Pinpoint the cell where the given text exists, returning its (X, Y) midpoint coordinate. 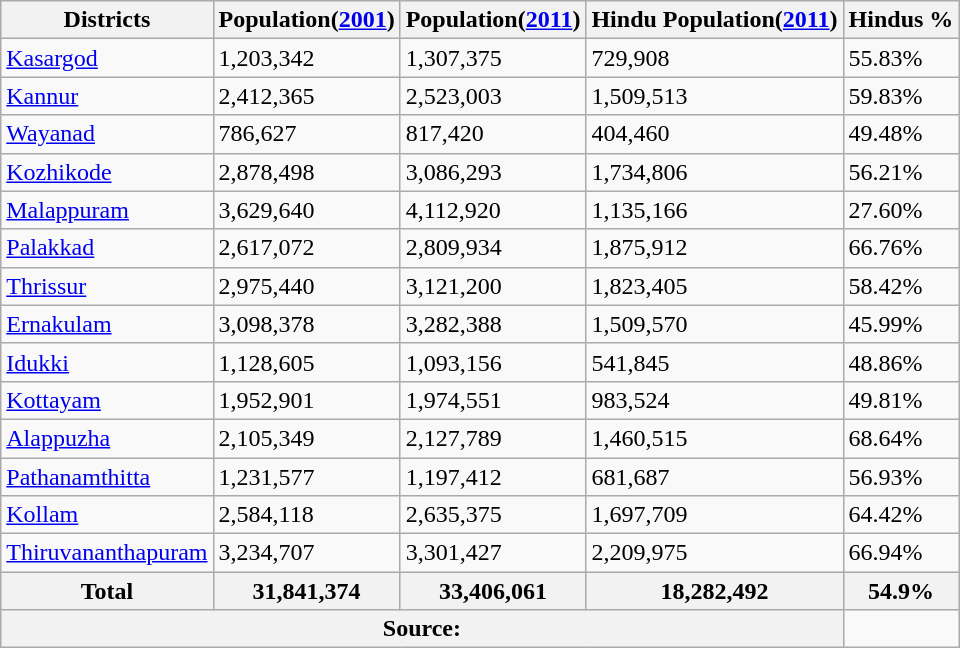
Alappuzha (107, 438)
1,307,375 (493, 58)
Kollam (107, 515)
3,301,427 (493, 553)
Palakkad (107, 248)
1,509,570 (714, 324)
983,524 (714, 400)
1,093,156 (493, 362)
1,697,709 (714, 515)
2,523,003 (493, 96)
59.83% (901, 96)
3,234,707 (306, 553)
Total (107, 591)
54.9% (901, 591)
Population(2001) (306, 20)
55.83% (901, 58)
729,908 (714, 58)
Kozhikode (107, 172)
66.76% (901, 248)
Source: (422, 629)
1,128,605 (306, 362)
Thrissur (107, 286)
Malappuram (107, 210)
1,231,577 (306, 477)
2,105,349 (306, 438)
3,629,640 (306, 210)
Hindu Population(2011) (714, 20)
1,460,515 (714, 438)
2,878,498 (306, 172)
1,135,166 (714, 210)
27.60% (901, 210)
3,086,293 (493, 172)
2,127,789 (493, 438)
2,412,365 (306, 96)
1,952,901 (306, 400)
1,509,513 (714, 96)
1,197,412 (493, 477)
58.42% (901, 286)
18,282,492 (714, 591)
2,209,975 (714, 553)
541,845 (714, 362)
1,875,912 (714, 248)
786,627 (306, 134)
Ernakulam (107, 324)
48.86% (901, 362)
Pathanamthitta (107, 477)
1,974,551 (493, 400)
56.21% (901, 172)
45.99% (901, 324)
66.94% (901, 553)
Thiruvananthapuram (107, 553)
2,975,440 (306, 286)
817,420 (493, 134)
56.93% (901, 477)
404,460 (714, 134)
4,112,920 (493, 210)
Districts (107, 20)
Population(2011) (493, 20)
2,635,375 (493, 515)
Hindus % (901, 20)
Wayanad (107, 134)
Kannur (107, 96)
3,098,378 (306, 324)
2,809,934 (493, 248)
1,734,806 (714, 172)
3,282,388 (493, 324)
2,584,118 (306, 515)
Kottayam (107, 400)
1,203,342 (306, 58)
Idukki (107, 362)
49.48% (901, 134)
68.64% (901, 438)
1,823,405 (714, 286)
681,687 (714, 477)
3,121,200 (493, 286)
2,617,072 (306, 248)
33,406,061 (493, 591)
49.81% (901, 400)
31,841,374 (306, 591)
64.42% (901, 515)
Kasargod (107, 58)
